Pinpoint the cell where the given text exists, returning its [x, y] midpoint coordinate. 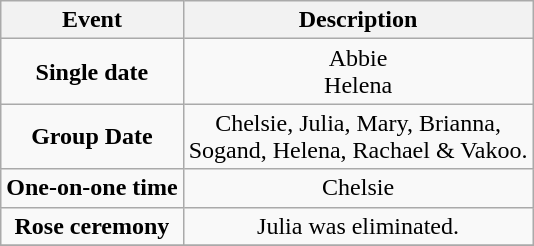
Description [358, 20]
Rose ceremony [92, 226]
Chelsie, Julia, Mary, Brianna,Sogand, Helena, Rachael & Vakoo. [358, 136]
Event [92, 20]
One-on-one time [92, 188]
Julia was eliminated. [358, 226]
Chelsie [358, 188]
Single date [92, 72]
AbbieHelena [358, 72]
Group Date [92, 136]
